From the cell containing the given text, extract its center point as (X, Y) coordinate. 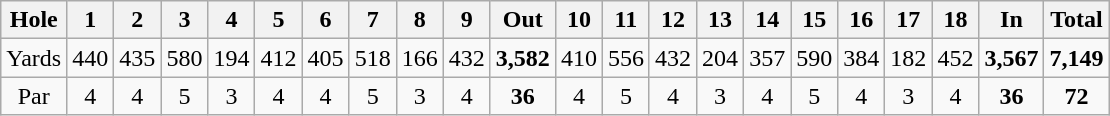
10 (578, 20)
6 (326, 20)
Yards (34, 58)
166 (420, 58)
9 (466, 20)
357 (768, 58)
Out (522, 20)
3,582 (522, 58)
7 (372, 20)
405 (326, 58)
Total (1076, 20)
2 (138, 20)
556 (626, 58)
1 (90, 20)
72 (1076, 96)
7,149 (1076, 58)
518 (372, 58)
435 (138, 58)
In (1012, 20)
Par (34, 96)
590 (814, 58)
11 (626, 20)
194 (232, 58)
18 (956, 20)
3,567 (1012, 58)
410 (578, 58)
452 (956, 58)
182 (908, 58)
14 (768, 20)
412 (278, 58)
17 (908, 20)
204 (720, 58)
8 (420, 20)
13 (720, 20)
580 (184, 58)
Hole (34, 20)
15 (814, 20)
16 (862, 20)
384 (862, 58)
12 (672, 20)
440 (90, 58)
